Locate the cell with the specified text and output its (x, y) center coordinate. 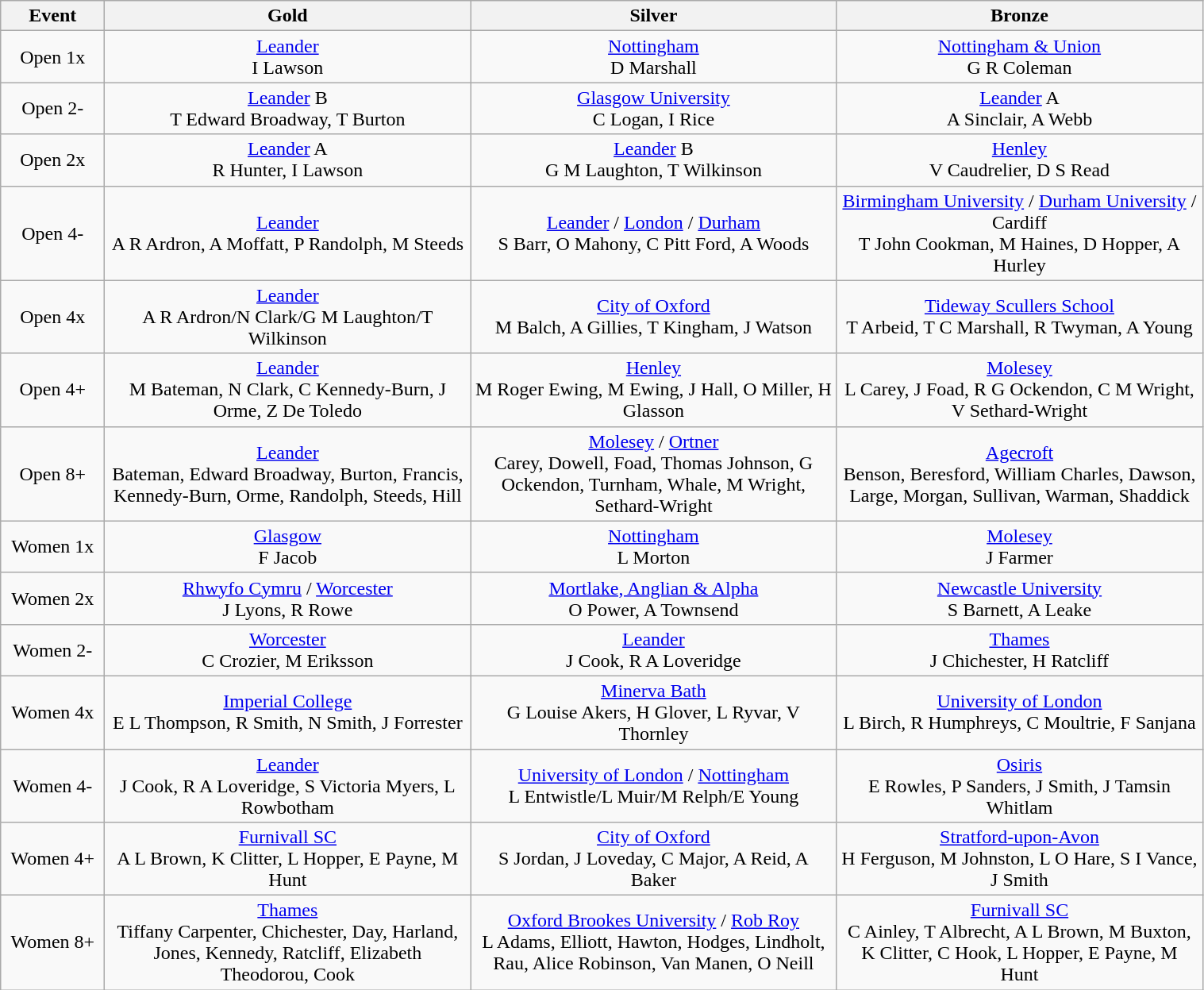
Bronze (1019, 16)
Leander J Cook, R A Loveridge (654, 649)
Open 2- (52, 108)
Molesey J Farmer (1019, 546)
Open 4- (52, 233)
Women 4x (52, 712)
Open 4x (52, 317)
City of OxfordM Balch, A Gillies, T Kingham, J Watson (654, 317)
Open 4+ (52, 390)
Molesey L Carey, J Foad, R G Ockendon, C M Wright, V Sethard-Wright (1019, 390)
Oxford Brookes University / Rob RoyL Adams, Elliott, Hawton, Hodges, Lindholt, Rau, Alice Robinson, Van Manen, O Neill (654, 943)
Leander / London / Durham S Barr, O Mahony, C Pitt Ford, A Woods (654, 233)
NottinghamD Marshall (654, 57)
LeanderA R Ardron, A Moffatt, P Randolph, M Steeds (287, 233)
Glasgow F Jacob (287, 546)
Osiris E Rowles, P Sanders, J Smith, J Tamsin Whitlam (1019, 786)
Open 2x (52, 160)
Thames J Chichester, H Ratcliff (1019, 649)
University of London L Birch, R Humphreys, C Moultrie, F Sanjana (1019, 712)
City of OxfordS Jordan, J Loveday, C Major, A Reid, A Baker (654, 859)
Event (52, 16)
Leander B G M Laughton, T Wilkinson (654, 160)
Worcester C Crozier, M Eriksson (287, 649)
Glasgow UniversityC Logan, I Rice (654, 108)
Women 2- (52, 649)
Imperial College E L Thompson, R Smith, N Smith, J Forrester (287, 712)
Leander M Bateman, N Clark, C Kennedy-Burn, J Orme, Z De Toledo (287, 390)
Silver (654, 16)
Nottingham L Morton (654, 546)
Women 8+ (52, 943)
Leander Bateman, Edward Broadway, Burton, Francis, Kennedy-Burn, Orme, Randolph, Steeds, Hill (287, 473)
Newcastle University S Barnett, A Leake (1019, 599)
Leander A A Sinclair, A Webb (1019, 108)
Leander A R Ardron/N Clark/G M Laughton/T Wilkinson (287, 317)
ThamesTiffany Carpenter, Chichester, Day, Harland, Jones, Kennedy, Ratcliff, Elizabeth Theodorou, Cook (287, 943)
Women 4+ (52, 859)
Minerva Bath G Louise Akers, H Glover, L Ryvar, V Thornley (654, 712)
Gold (287, 16)
Leander AR Hunter, I Lawson (287, 160)
Birmingham University / Durham University / Cardiff T John Cookman, M Haines, D Hopper, A Hurley (1019, 233)
Agecroft Benson, Beresford, William Charles, Dawson, Large, Morgan, Sullivan, Warman, Shaddick (1019, 473)
Stratford-upon-Avon H Ferguson, M Johnston, L O Hare, S I Vance, J Smith (1019, 859)
Furnivall SC A L Brown, K Clitter, L Hopper, E Payne, M Hunt (287, 859)
Tideway Scullers School T Arbeid, T C Marshall, R Twyman, A Young (1019, 317)
Henley V Caudrelier, D S Read (1019, 160)
Women 2x (52, 599)
Women 1x (52, 546)
Open 1x (52, 57)
Nottingham & Union G R Coleman (1019, 57)
Furnivall SC C Ainley, T Albrecht, A L Brown, M Buxton, K Clitter, C Hook, L Hopper, E Payne, M Hunt (1019, 943)
Molesey / Ortner Carey, Dowell, Foad, Thomas Johnson, G Ockendon, Turnham, Whale, M Wright, Sethard-Wright (654, 473)
Rhwyfo Cymru / Worcester J Lyons, R Rowe (287, 599)
University of London / NottinghamL Entwistle/L Muir/M Relph/E Young (654, 786)
Leander I Lawson (287, 57)
Open 8+ (52, 473)
Henley M Roger Ewing, M Ewing, J Hall, O Miller, H Glasson (654, 390)
Women 4- (52, 786)
Leander J Cook, R A Loveridge, S Victoria Myers, L Rowbotham (287, 786)
Mortlake, Anglian & Alpha O Power, A Townsend (654, 599)
Leander BT Edward Broadway, T Burton (287, 108)
